Identify which cell holds the provided text, then report its (x, y) central coordinate. 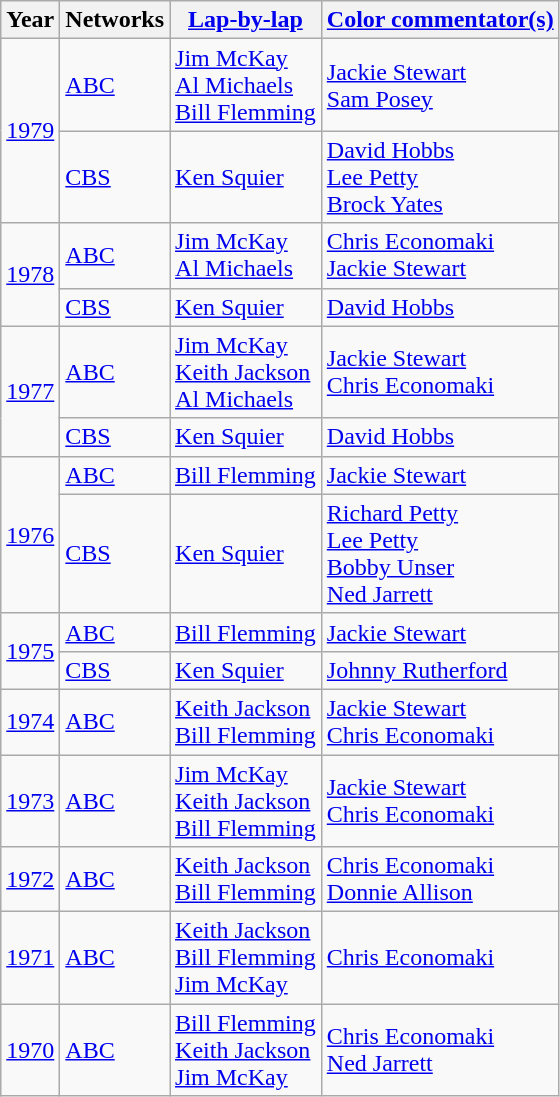
Jackie StewartSam Posey (440, 85)
1971 (30, 958)
Chris EconomakiDonnie Allison (440, 880)
Lap-by-lap (246, 20)
Networks (115, 20)
1974 (30, 722)
Year (30, 20)
1976 (30, 534)
1972 (30, 880)
Bill FlemmingKeith JacksonJim McKay (246, 1050)
Johnny Rutherford (440, 670)
Keith JacksonBill FlemmingJim McKay (246, 958)
Chris Economaki (440, 958)
1977 (30, 391)
1979 (30, 131)
Jim McKayAl Michaels (246, 256)
Jim McKayKeith JacksonAl Michaels (246, 372)
1973 (30, 800)
1975 (30, 651)
Richard PettyLee PettyBobby UnserNed Jarrett (440, 554)
Jim McKayAl MichaelsBill Flemming (246, 85)
1978 (30, 274)
Jim McKayKeith JacksonBill Flemming (246, 800)
1970 (30, 1050)
Chris EconomakiNed Jarrett (440, 1050)
Color commentator(s) (440, 20)
Chris EconomakiJackie Stewart (440, 256)
David HobbsLee PettyBrock Yates (440, 177)
